Determine the [x, y] coordinate at the center of the cell enclosing the given text.  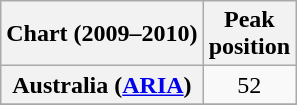
Chart (2009–2010) [102, 34]
52 [249, 85]
Peakposition [249, 34]
Australia (ARIA) [102, 85]
